Locate the cell with the specified text and output its (x, y) center coordinate. 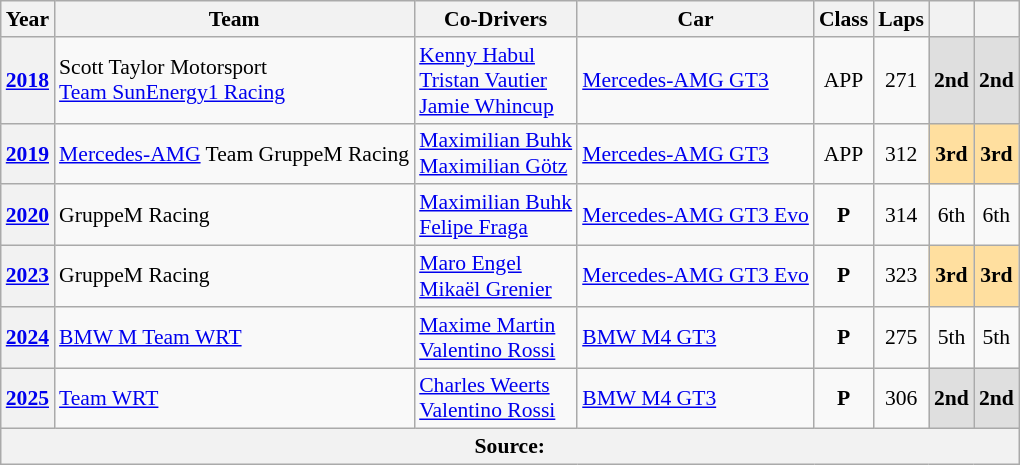
Car (696, 19)
2024 (28, 338)
275 (901, 338)
Source: (510, 447)
2025 (28, 398)
Maxime Martin Valentino Rossi (496, 338)
Kenny Habul Tristan Vautier Jamie Whincup (496, 80)
Laps (901, 19)
Maro Engel Mikaël Grenier (496, 276)
Maximilian Buhk Maximilian Götz (496, 154)
Team (234, 19)
BMW M Team WRT (234, 338)
Class (844, 19)
Mercedes-AMG Team GruppeM Racing (234, 154)
Scott Taylor Motorsport Team SunEnergy1 Racing (234, 80)
2023 (28, 276)
Maximilian Buhk Felipe Fraga (496, 216)
312 (901, 154)
2018 (28, 80)
314 (901, 216)
2019 (28, 154)
Team WRT (234, 398)
Year (28, 19)
323 (901, 276)
306 (901, 398)
Co-Drivers (496, 19)
Charles Weerts Valentino Rossi (496, 398)
271 (901, 80)
2020 (28, 216)
